From the cell containing the given text, extract its center point as (X, Y) coordinate. 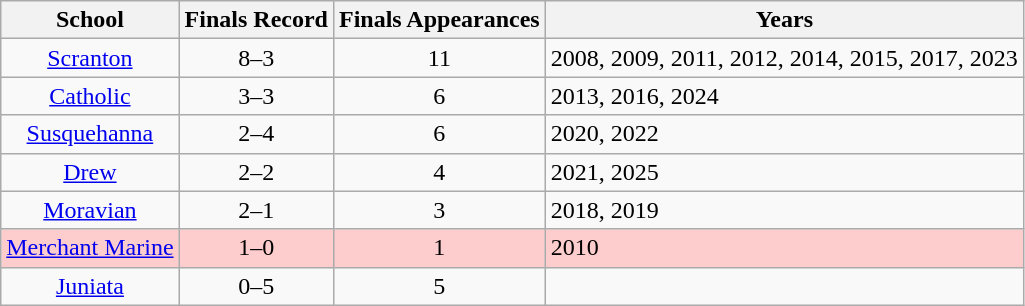
Juniata (90, 286)
1 (439, 248)
Moravian (90, 210)
2–2 (256, 172)
Merchant Marine (90, 248)
0–5 (256, 286)
3–3 (256, 96)
2013, 2016, 2024 (784, 96)
1–0 (256, 248)
Susquehanna (90, 134)
3 (439, 210)
Catholic (90, 96)
Finals Record (256, 20)
2–4 (256, 134)
Drew (90, 172)
11 (439, 58)
5 (439, 286)
School (90, 20)
Finals Appearances (439, 20)
2008, 2009, 2011, 2012, 2014, 2015, 2017, 2023 (784, 58)
2018, 2019 (784, 210)
8–3 (256, 58)
Years (784, 20)
2020, 2022 (784, 134)
2–1 (256, 210)
4 (439, 172)
Scranton (90, 58)
2010 (784, 248)
2021, 2025 (784, 172)
